Determine the [x, y] coordinate at the center of the cell enclosing the given text.  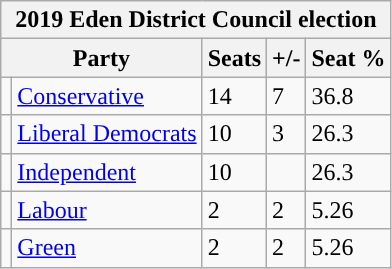
Seat % [348, 58]
2019 Eden District Council election [196, 20]
+/- [286, 58]
Independent [107, 172]
Party [102, 58]
Liberal Democrats [107, 134]
Green [107, 248]
14 [234, 96]
Seats [234, 58]
7 [286, 96]
36.8 [348, 96]
Conservative [107, 96]
Labour [107, 210]
3 [286, 134]
